From the cell containing the given text, extract its center point as (X, Y) coordinate. 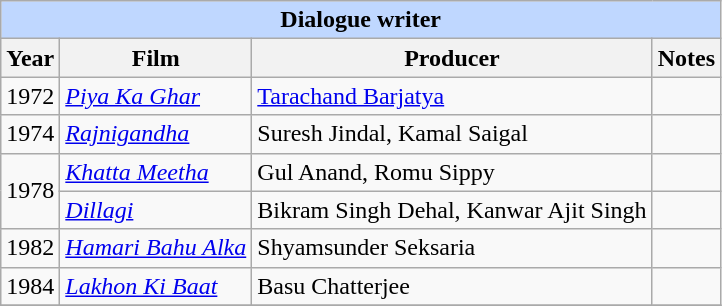
1978 (30, 191)
Tarachand Barjatya (452, 96)
Dillagi (156, 210)
Bikram Singh Dehal, Kanwar Ajit Singh (452, 210)
1972 (30, 96)
Khatta Meetha (156, 172)
Film (156, 58)
Dialogue writer (361, 20)
Producer (452, 58)
Year (30, 58)
Rajnigandha (156, 134)
Basu Chatterjee (452, 286)
Notes (686, 58)
1974 (30, 134)
1982 (30, 248)
Shyamsunder Seksaria (452, 248)
1984 (30, 286)
Gul Anand, Romu Sippy (452, 172)
Lakhon Ki Baat (156, 286)
Suresh Jindal, Kamal Saigal (452, 134)
Piya Ka Ghar (156, 96)
Hamari Bahu Alka (156, 248)
